Provide the (x, y) coordinate of the cell's center where the given text is located.  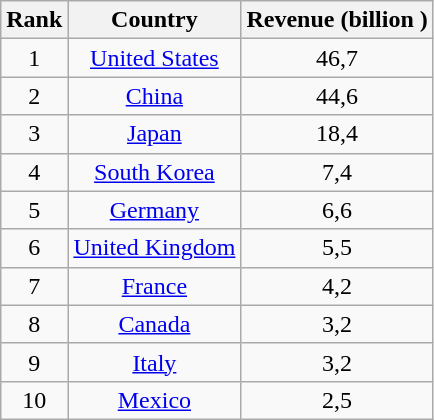
44,6 (337, 96)
1 (34, 58)
4 (34, 172)
United Kingdom (154, 248)
9 (34, 362)
7,4 (337, 172)
Japan (154, 134)
6,6 (337, 210)
Germany (154, 210)
France (154, 286)
South Korea (154, 172)
China (154, 96)
5,5 (337, 248)
United States (154, 58)
Italy (154, 362)
Revenue (billion ) (337, 20)
Mexico (154, 400)
Rank (34, 20)
18,4 (337, 134)
7 (34, 286)
Canada (154, 324)
46,7 (337, 58)
5 (34, 210)
4,2 (337, 286)
8 (34, 324)
Country (154, 20)
10 (34, 400)
2,5 (337, 400)
6 (34, 248)
2 (34, 96)
3 (34, 134)
